Find where the given text appears and provide that cell's center as (x, y) coordinate. 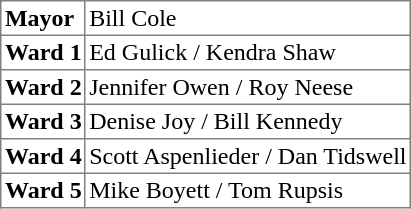
Ward 4 (43, 156)
Mayor (43, 18)
Mike Boyett / Tom Rupsis (248, 190)
Scott Aspenlieder / Dan Tidswell (248, 156)
Denise Joy / Bill Kennedy (248, 121)
Ward 2 (43, 87)
Ed Gulick / Kendra Shaw (248, 52)
Jennifer Owen / Roy Neese (248, 87)
Ward 1 (43, 52)
Ward 5 (43, 190)
Ward 3 (43, 121)
Bill Cole (248, 18)
